Return [x, y] of the center of cell containing provided text 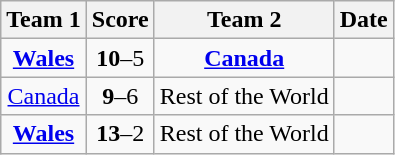
Date [364, 20]
Team 1 [44, 20]
10–5 [120, 58]
13–2 [120, 134]
Score [120, 20]
Team 2 [244, 20]
9–6 [120, 96]
